Find where the given text appears and provide that cell's center as [X, Y] coordinate. 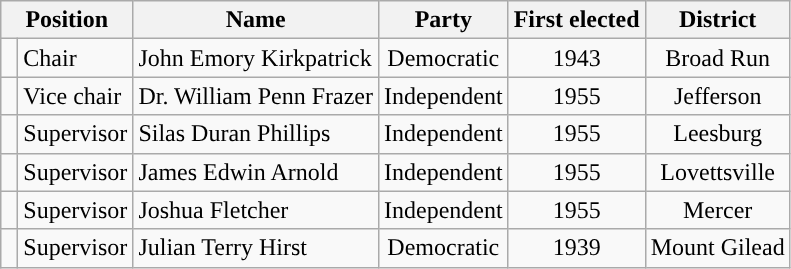
First elected [576, 20]
1943 [576, 58]
Vice chair [76, 96]
Broad Run [718, 58]
Mount Gilead [718, 248]
Julian Terry Hirst [256, 248]
Joshua Fletcher [256, 210]
Mercer [718, 210]
Position [67, 20]
Dr. William Penn Frazer [256, 96]
1939 [576, 248]
Lovettsville [718, 172]
Jefferson [718, 96]
Leesburg [718, 134]
John Emory Kirkpatrick [256, 58]
Name [256, 20]
Party [443, 20]
District [718, 20]
James Edwin Arnold [256, 172]
Silas Duran Phillips [256, 134]
Chair [76, 58]
